Extract the (X, Y) coordinate from the center of the cell holding the provided text.  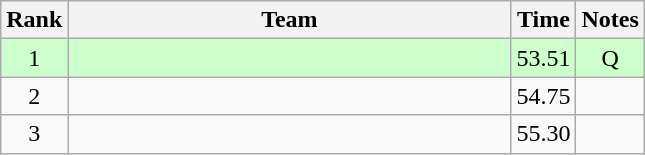
Notes (610, 20)
53.51 (544, 58)
Rank (34, 20)
Team (290, 20)
55.30 (544, 134)
Q (610, 58)
2 (34, 96)
1 (34, 58)
54.75 (544, 96)
Time (544, 20)
3 (34, 134)
